Extract the (x, y) coordinate from the center of the cell holding the provided text.  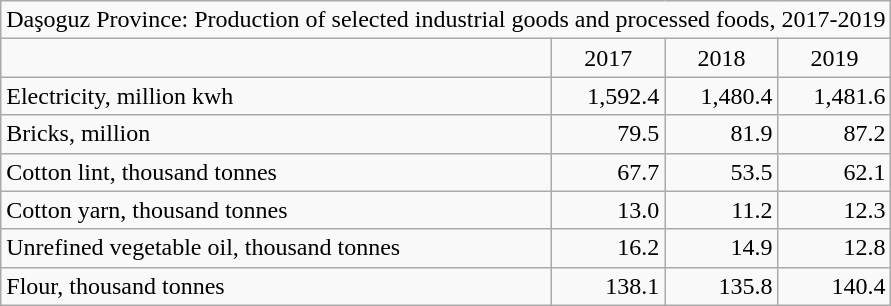
12.3 (834, 210)
2019 (834, 58)
Cotton yarn, thousand tonnes (276, 210)
Cotton lint, thousand tonnes (276, 172)
53.5 (722, 172)
67.7 (608, 172)
62.1 (834, 172)
79.5 (608, 134)
1,592.4 (608, 96)
135.8 (722, 286)
13.0 (608, 210)
Electricity, million kwh (276, 96)
Flour, thousand tonnes (276, 286)
138.1 (608, 286)
Bricks, million (276, 134)
140.4 (834, 286)
87.2 (834, 134)
81.9 (722, 134)
Daşoguz Province: Production of selected industrial goods and processed foods, 2017-2019 (446, 20)
12.8 (834, 248)
1,481.6 (834, 96)
1,480.4 (722, 96)
2018 (722, 58)
Unrefined vegetable oil, thousand tonnes (276, 248)
14.9 (722, 248)
11.2 (722, 210)
2017 (608, 58)
16.2 (608, 248)
